Detect which cell encompasses the target text, then output its [x, y] center coordinate. 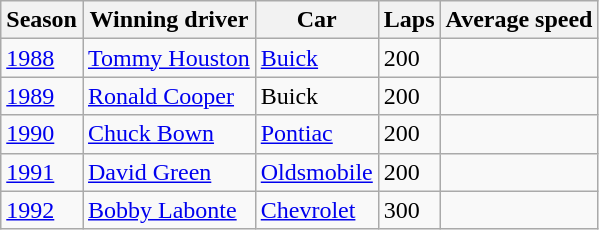
Average speed [519, 20]
1991 [42, 172]
1990 [42, 134]
Pontiac [316, 134]
Chuck Bown [168, 134]
1992 [42, 210]
1988 [42, 58]
David Green [168, 172]
1989 [42, 96]
Car [316, 20]
Bobby Labonte [168, 210]
Oldsmobile [316, 172]
Laps [409, 20]
Ronald Cooper [168, 96]
Winning driver [168, 20]
300 [409, 210]
Tommy Houston [168, 58]
Season [42, 20]
Chevrolet [316, 210]
